Return (x, y) of the center of cell containing provided text 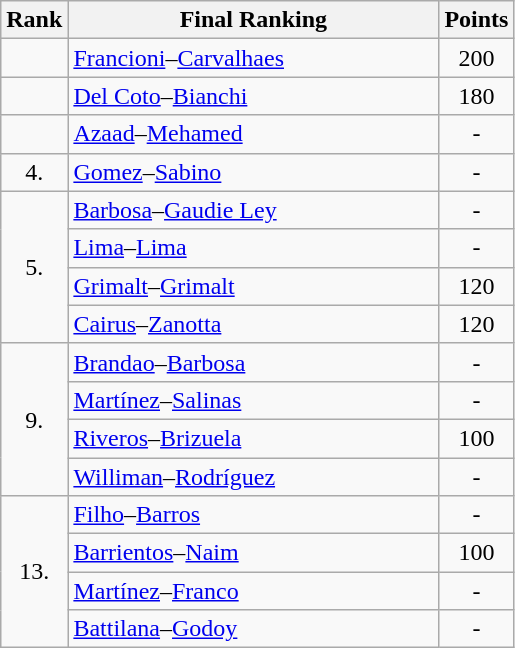
4. (34, 172)
Barrientos–Naim (254, 553)
Martínez–Franco (254, 591)
Riveros–Brizuela (254, 438)
Williman–Rodríguez (254, 477)
180 (476, 96)
5. (34, 267)
Azaad–Mehamed (254, 134)
Brandao–Barbosa (254, 362)
Cairus–Zanotta (254, 324)
Grimalt–Grimalt (254, 286)
Francioni–Carvalhaes (254, 58)
Barbosa–Gaudie Ley (254, 210)
Points (476, 20)
9. (34, 419)
Gomez–Sabino (254, 172)
Lima–Lima (254, 248)
200 (476, 58)
Battilana–Godoy (254, 629)
Martínez–Salinas (254, 400)
Rank (34, 20)
Del Coto–Bianchi (254, 96)
13. (34, 572)
Final Ranking (254, 20)
Filho–Barros (254, 515)
